Return (X, Y) of the center of cell containing provided text 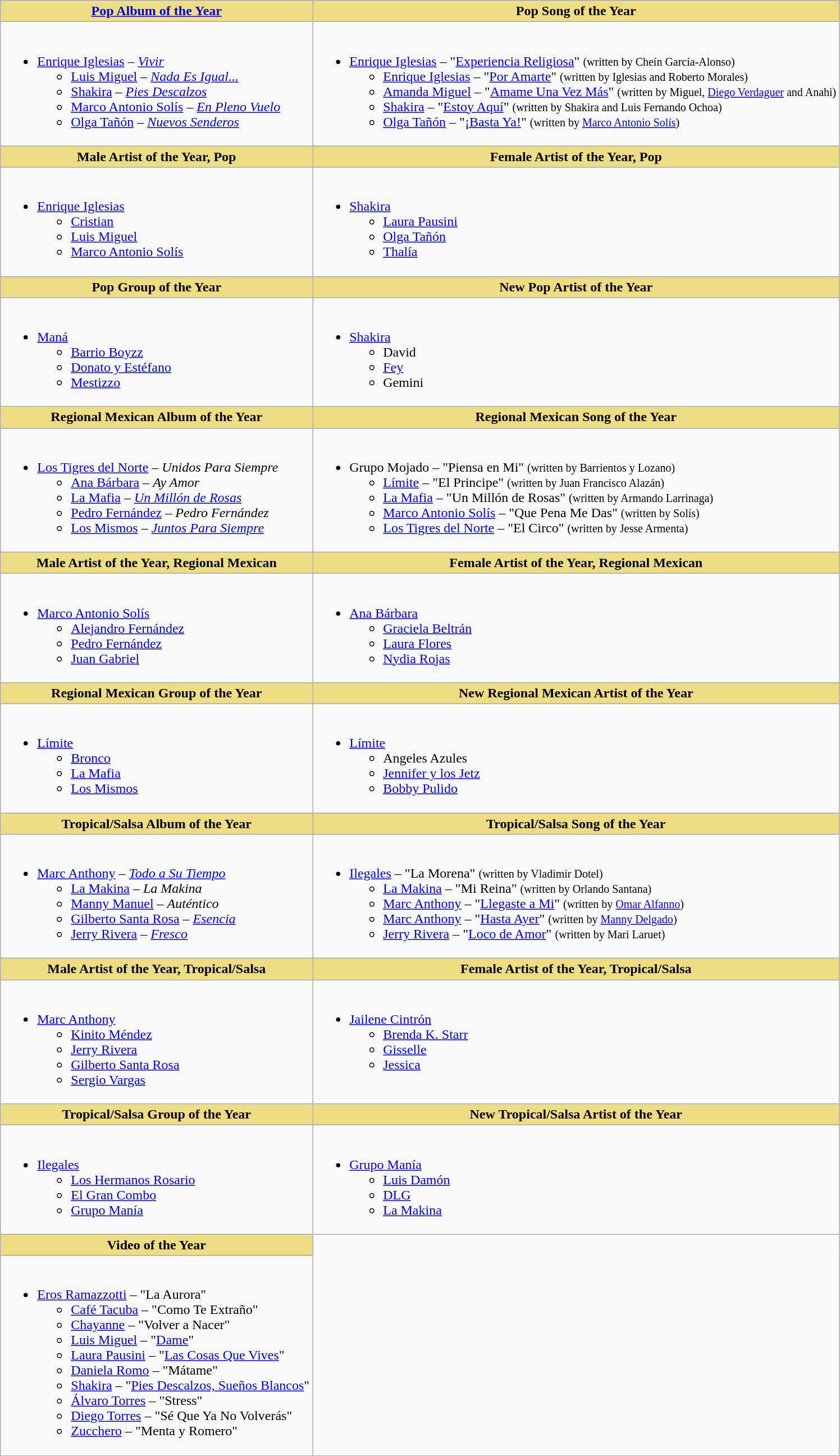
ShakiraDavidFeyGemini (576, 352)
LímiteAngeles AzulesJennifer y los JetzBobby Pulido (576, 758)
Grupo ManíaLuis DamónDLGLa Makina (576, 1180)
ManáBarrio BoyzzDonato y EstéfanoMestizzo (157, 352)
Jailene CintrónBrenda K. StarrGisselleJessica (576, 1042)
Female Artist of the Year, Tropical/Salsa (576, 969)
Pop Album of the Year (157, 11)
Regional Mexican Album of the Year (157, 417)
Tropical/Salsa Song of the Year (576, 824)
Video of the Year (157, 1245)
Pop Group of the Year (157, 287)
Male Artist of the Year, Regional Mexican (157, 563)
Female Artist of the Year, Pop (576, 157)
Female Artist of the Year, Regional Mexican (576, 563)
Regional Mexican Group of the Year (157, 693)
Enrique IglesiasCristianLuis MiguelMarco Antonio Solís (157, 222)
LímiteBroncoLa MafiaLos Mismos (157, 758)
Male Artist of the Year, Pop (157, 157)
New Pop Artist of the Year (576, 287)
Ana BárbaraGraciela BeltránLaura FloresNydia Rojas (576, 628)
Male Artist of the Year, Tropical/Salsa (157, 969)
Tropical/Salsa Group of the Year (157, 1115)
Pop Song of the Year (576, 11)
Tropical/Salsa Album of the Year (157, 824)
New Regional Mexican Artist of the Year (576, 693)
Enrique Iglesias – VivirLuis Miguel – Nada Es Igual...Shakira – Pies DescalzosMarco Antonio Solís – En Pleno VueloOlga Tañón – Nuevos Senderos (157, 84)
Marc AnthonyKinito MéndezJerry RiveraGilberto Santa RosaSergio Vargas (157, 1042)
New Tropical/Salsa Artist of the Year (576, 1115)
Regional Mexican Song of the Year (576, 417)
IlegalesLos Hermanos RosarioEl Gran ComboGrupo Manía (157, 1180)
Marc Anthony – Todo a Su TiempoLa Makina – La MakinaManny Manuel – AuténticoGilberto Santa Rosa – EsenciaJerry Rivera – Fresco (157, 896)
ShakiraLaura PausiniOlga TañónThalía (576, 222)
Marco Antonio SolísAlejandro FernándezPedro FernándezJuan Gabriel (157, 628)
